Locate the cell with the specified text and output its (X, Y) center coordinate. 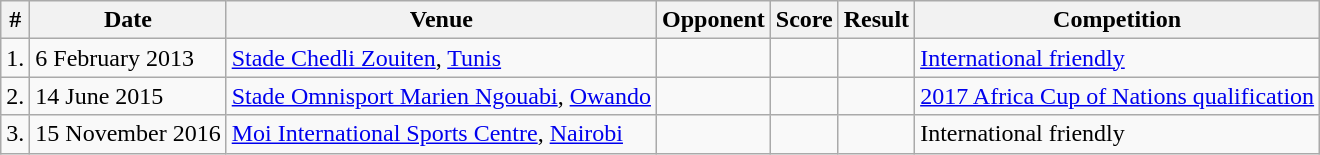
2. (16, 96)
2017 Africa Cup of Nations qualification (1118, 96)
6 February 2013 (128, 58)
Score (804, 20)
Moi International Sports Centre, Nairobi (441, 134)
Competition (1118, 20)
Stade Omnisport Marien Ngouabi, Owando (441, 96)
14 June 2015 (128, 96)
15 November 2016 (128, 134)
3. (16, 134)
Opponent (714, 20)
Date (128, 20)
Stade Chedli Zouiten, Tunis (441, 58)
# (16, 20)
1. (16, 58)
Venue (441, 20)
Result (876, 20)
